Determine the [X, Y] coordinate at the center of the cell enclosing the given text.  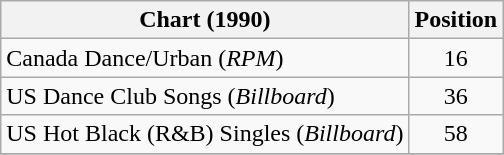
58 [456, 134]
16 [456, 58]
US Dance Club Songs (Billboard) [205, 96]
Position [456, 20]
Chart (1990) [205, 20]
US Hot Black (R&B) Singles (Billboard) [205, 134]
36 [456, 96]
Canada Dance/Urban (RPM) [205, 58]
